Identify which cell holds the provided text, then report its (X, Y) central coordinate. 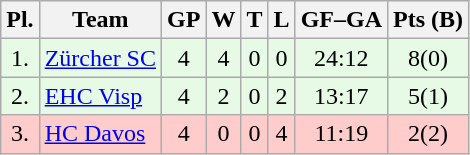
W (224, 20)
GF–GA (341, 20)
Zürcher SC (100, 58)
Pts (B) (428, 20)
Pl. (20, 20)
24:12 (341, 58)
1. (20, 58)
L (282, 20)
T (254, 20)
3. (20, 134)
5(1) (428, 96)
Team (100, 20)
2. (20, 96)
GP (184, 20)
13:17 (341, 96)
2(2) (428, 134)
11:19 (341, 134)
EHC Visp (100, 96)
8(0) (428, 58)
HC Davos (100, 134)
